Extract the (X, Y) coordinate from the center of the cell holding the provided text.  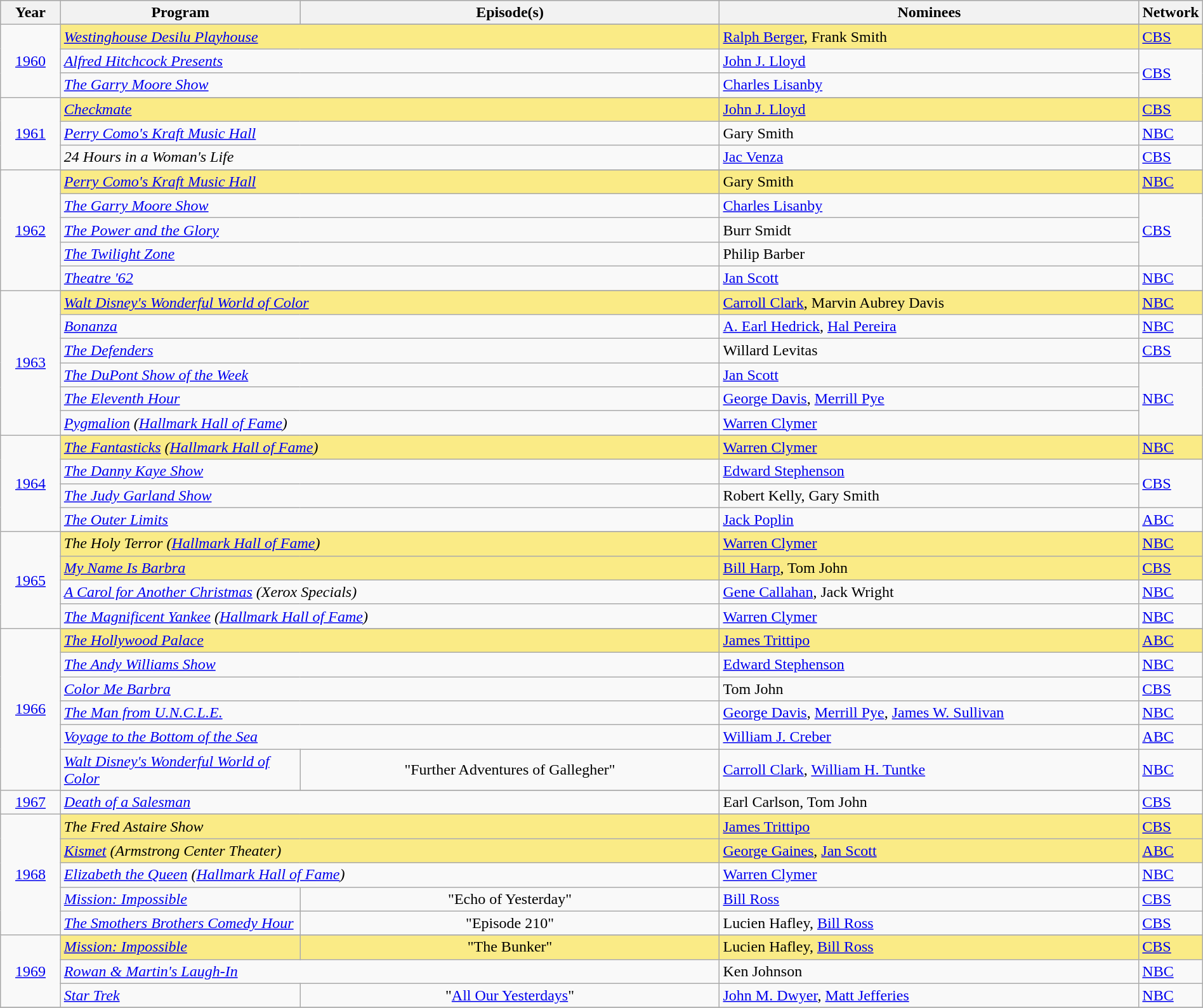
Philip Barber (929, 254)
"Episode 210" (510, 923)
The Defenders (390, 351)
Carroll Clark, Marvin Aubrey Davis (929, 303)
Alfred Hitchcock Presents (390, 61)
Checkmate (390, 109)
Voyage to the Bottom of the Sea (390, 737)
The Power and the Glory (390, 230)
The DuPont Show of the Week (390, 375)
Episode(s) (510, 13)
Theatre '62 (390, 278)
Bonanza (390, 327)
Elizabeth the Queen (Hallmark Hall of Fame) (390, 875)
1964 (30, 483)
The Eleventh Hour (390, 399)
Kismet (Armstrong Center Theater) (390, 851)
George Gaines, Jan Scott (929, 851)
Jack Poplin (929, 520)
George Davis, Merrill Pye, James W. Sullivan (929, 713)
Jac Venza (929, 157)
Program (180, 13)
The Fred Astaire Show (390, 827)
Ralph Berger, Frank Smith (929, 37)
The Outer Limits (390, 520)
My Name Is Barbra (390, 568)
1960 (30, 61)
1968 (30, 875)
Burr Smidt (929, 230)
George Davis, Merrill Pye (929, 399)
Bill Harp, Tom John (929, 568)
Earl Carlson, Tom John (929, 802)
The Hollywood Palace (390, 640)
Gene Callahan, Jack Wright (929, 592)
"Echo of Yesterday" (510, 899)
Pygmalion (Hallmark Hall of Fame) (390, 423)
The Smothers Brothers Comedy Hour (180, 923)
1967 (30, 802)
"The Bunker" (510, 947)
Ken Johnson (929, 971)
Westinghouse Desilu Playhouse (390, 37)
Tom John (929, 688)
A. Earl Hedrick, Hal Pereira (929, 327)
Year (30, 13)
The Fantasticks (Hallmark Hall of Fame) (390, 447)
Willard Levitas (929, 351)
The Andy Williams Show (390, 664)
Robert Kelly, Gary Smith (929, 495)
The Danny Kaye Show (390, 471)
Star Trek (180, 995)
1965 (30, 580)
Color Me Barbra (390, 688)
Network (1171, 13)
William J. Creber (929, 737)
1962 (30, 230)
Nominees (929, 13)
John M. Dwyer, Matt Jefferies (929, 995)
1961 (30, 133)
The Magnificent Yankee (Hallmark Hall of Fame) (390, 616)
Bill Ross (929, 899)
Rowan & Martin's Laugh-In (390, 971)
"Further Adventures of Gallegher" (510, 770)
The Holy Terror (Hallmark Hall of Fame) (390, 544)
1969 (30, 971)
1966 (30, 709)
The Man from U.N.C.L.E. (390, 713)
24 Hours in a Woman's Life (390, 157)
The Judy Garland Show (390, 495)
"All Our Yesterdays" (510, 995)
1963 (30, 363)
Death of a Salesman (390, 802)
Carroll Clark, William H. Tuntke (929, 770)
A Carol for Another Christmas (Xerox Specials) (390, 592)
The Twilight Zone (390, 254)
